Detect which cell encompasses the target text, then output its [x, y] center coordinate. 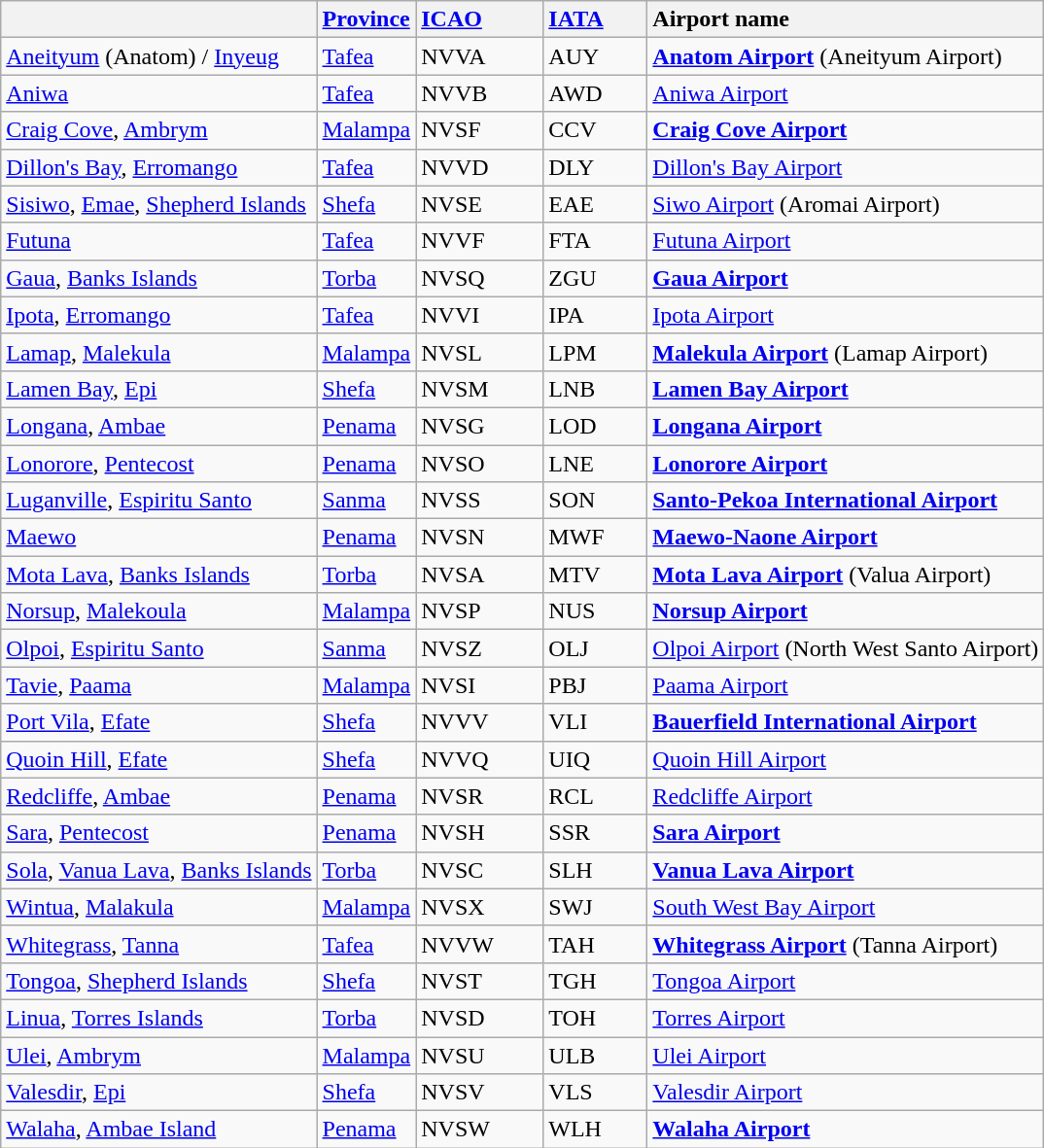
Mota Lava, Banks Islands [159, 574]
NVSE [480, 204]
Aniwa [159, 93]
SWJ [595, 907]
Airport name [846, 19]
Walaha Airport [846, 1130]
Sara, Pentecost [159, 833]
NVSO [480, 464]
Tongoa, Shepherd Islands [159, 981]
Quoin Hill, Efate [159, 759]
Tavie, Paama [159, 685]
Futuna [159, 241]
NVSP [480, 611]
Luganville, Espiritu Santo [159, 501]
Sisiwo, Emae, Shepherd Islands [159, 204]
NVSW [480, 1130]
Anatom Airport (Aneityum Airport) [846, 56]
CCV [595, 130]
MTV [595, 574]
NVVB [480, 93]
DLY [595, 167]
AWD [595, 93]
TAH [595, 944]
VLI [595, 722]
Port Vila, Efate [159, 722]
Dillon's Bay, Erromango [159, 167]
NVSM [480, 389]
ULB [595, 1055]
Ulei, Ambrym [159, 1055]
NVVD [480, 167]
NVSQ [480, 278]
NVSC [480, 870]
TOH [595, 1018]
NVSL [480, 352]
ICAO [480, 19]
Ipota Airport [846, 315]
RCL [595, 796]
NVSF [480, 130]
IATA [595, 19]
Olpoi Airport (North West Santo Airport) [846, 648]
Craig Cove, Ambrym [159, 130]
Maewo-Naone Airport [846, 538]
PBJ [595, 685]
Santo-Pekoa International Airport [846, 501]
Redcliffe Airport [846, 796]
Walaha, Ambae Island [159, 1130]
Ulei Airport [846, 1055]
Norsup, Malekoula [159, 611]
Longana Airport [846, 426]
Wintua, Malakula [159, 907]
Whitegrass Airport (Tanna Airport) [846, 944]
Norsup Airport [846, 611]
Maewo [159, 538]
Whitegrass, Tanna [159, 944]
VLS [595, 1093]
Ipota, Erromango [159, 315]
NVVA [480, 56]
NVSA [480, 574]
LNB [595, 389]
Valesdir, Epi [159, 1093]
Siwo Airport (Aromai Airport) [846, 204]
SON [595, 501]
NVSU [480, 1055]
Lamen Bay, Epi [159, 389]
Futuna Airport [846, 241]
Longana, Ambae [159, 426]
OLJ [595, 648]
NVVW [480, 944]
NVVQ [480, 759]
MWF [595, 538]
FTA [595, 241]
NVSG [480, 426]
Linua, Torres Islands [159, 1018]
NVSV [480, 1093]
Aniwa Airport [846, 93]
Malekula Airport (Lamap Airport) [846, 352]
Vanua Lava Airport [846, 870]
NVSN [480, 538]
NUS [595, 611]
Tongoa Airport [846, 981]
NVVI [480, 315]
Paama Airport [846, 685]
Lonorore, Pentecost [159, 464]
Bauerfield International Airport [846, 722]
NVSZ [480, 648]
IPA [595, 315]
Province [366, 19]
LNE [595, 464]
Gaua, Banks Islands [159, 278]
SSR [595, 833]
UIQ [595, 759]
AUY [595, 56]
Redcliffe, Ambae [159, 796]
ZGU [595, 278]
Lamap, Malekula [159, 352]
WLH [595, 1130]
NVVV [480, 722]
LOD [595, 426]
Craig Cove Airport [846, 130]
NVSH [480, 833]
NVSD [480, 1018]
Aneityum (Anatom) / Inyeug [159, 56]
Sola, Vanua Lava, Banks Islands [159, 870]
Sara Airport [846, 833]
Mota Lava Airport (Valua Airport) [846, 574]
Lamen Bay Airport [846, 389]
Gaua Airport [846, 278]
NVVF [480, 241]
South West Bay Airport [846, 907]
Valesdir Airport [846, 1093]
EAE [595, 204]
NVSR [480, 796]
NVSI [480, 685]
Lonorore Airport [846, 464]
Olpoi, Espiritu Santo [159, 648]
SLH [595, 870]
Dillon's Bay Airport [846, 167]
TGH [595, 981]
NVSS [480, 501]
Quoin Hill Airport [846, 759]
LPM [595, 352]
NVSX [480, 907]
Torres Airport [846, 1018]
NVST [480, 981]
